Capture the cell that displays the provided text and extract its (X, Y) central coordinate. 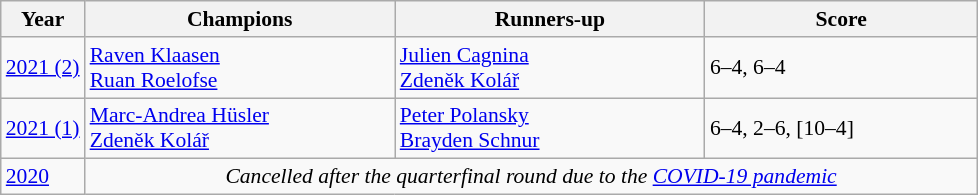
Score (842, 19)
6–4, 6–4 (842, 68)
Year (43, 19)
Champions (240, 19)
Cancelled after the quarterfinal round due to the COVID-19 pandemic (532, 177)
Marc-Andrea Hüsler Zdeněk Kolář (240, 128)
Peter Polansky Brayden Schnur (550, 128)
2020 (43, 177)
2021 (2) (43, 68)
Julien Cagnina Zdeněk Kolář (550, 68)
6–4, 2–6, [10–4] (842, 128)
Runners-up (550, 19)
2021 (1) (43, 128)
Raven Klaasen Ruan Roelofse (240, 68)
